Provide the [X, Y] coordinate of the cell's center where the given text is located.  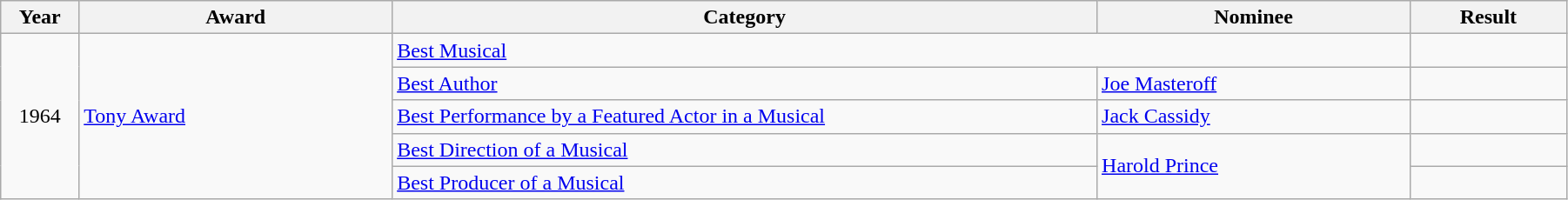
Best Producer of a Musical [745, 183]
Best Author [745, 83]
Year [40, 17]
Result [1488, 17]
Category [745, 17]
1964 [40, 117]
Nominee [1254, 17]
Jack Cassidy [1254, 117]
Harold Prince [1254, 166]
Best Musical [901, 50]
Award [236, 17]
Best Performance by a Featured Actor in a Musical [745, 117]
Joe Masteroff [1254, 83]
Tony Award [236, 117]
Best Direction of a Musical [745, 150]
